Detect which cell encompasses the target text, then output its (X, Y) center coordinate. 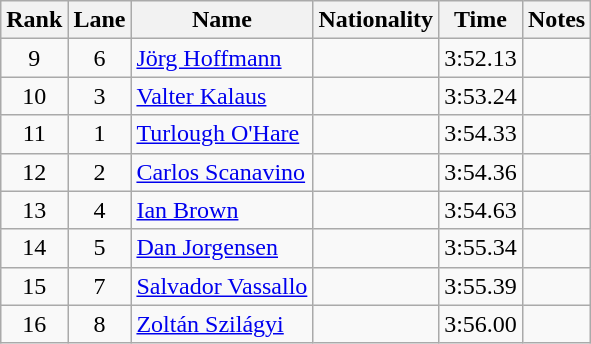
5 (100, 248)
Dan Jorgensen (222, 248)
3:53.24 (481, 96)
15 (34, 286)
6 (100, 58)
Jörg Hoffmann (222, 58)
2 (100, 172)
Salvador Vassallo (222, 286)
11 (34, 134)
Ian Brown (222, 210)
Notes (556, 20)
10 (34, 96)
Turlough O'Hare (222, 134)
Nationality (376, 20)
16 (34, 324)
Valter Kalaus (222, 96)
Lane (100, 20)
8 (100, 324)
Carlos Scanavino (222, 172)
13 (34, 210)
Zoltán Szilágyi (222, 324)
12 (34, 172)
4 (100, 210)
14 (34, 248)
Time (481, 20)
3:54.33 (481, 134)
3:55.39 (481, 286)
Rank (34, 20)
3:54.36 (481, 172)
3:54.63 (481, 210)
3:55.34 (481, 248)
3:52.13 (481, 58)
3:56.00 (481, 324)
3 (100, 96)
Name (222, 20)
7 (100, 286)
9 (34, 58)
1 (100, 134)
